Return (X, Y) of the center of cell containing provided text 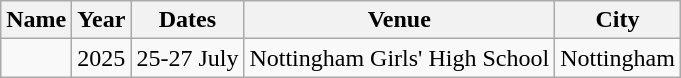
2025 (102, 58)
Nottingham Girls' High School (400, 58)
Dates (188, 20)
City (618, 20)
Year (102, 20)
25-27 July (188, 58)
Nottingham (618, 58)
Name (36, 20)
Venue (400, 20)
